Return (X, Y) of the center of cell containing provided text 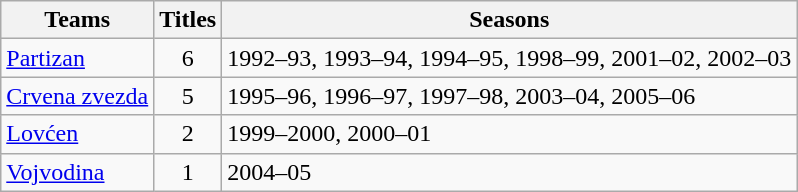
Seasons (510, 20)
Titles (188, 20)
1 (188, 172)
1995–96, 1996–97, 1997–98, 2003–04, 2005–06 (510, 96)
2004–05 (510, 172)
5 (188, 96)
Partizan (78, 58)
Teams (78, 20)
Lovćen (78, 134)
1999–2000, 2000–01 (510, 134)
Crvena zvezda (78, 96)
Vojvodina (78, 172)
1992–93, 1993–94, 1994–95, 1998–99, 2001–02, 2002–03 (510, 58)
2 (188, 134)
6 (188, 58)
